Output the (x, y) coordinate of the center of the cell containing the given text.  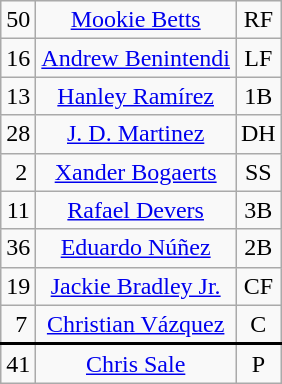
13 (18, 96)
Rafael Devers (136, 210)
41 (18, 364)
Andrew Benintendi (136, 58)
SS (259, 172)
50 (18, 20)
Chris Sale (136, 364)
1B (259, 96)
LF (259, 58)
Christian Vázquez (136, 324)
36 (18, 248)
RF (259, 20)
16 (18, 58)
DH (259, 134)
2 (18, 172)
28 (18, 134)
Mookie Betts (136, 20)
CF (259, 286)
Hanley Ramírez (136, 96)
7 (18, 324)
P (259, 364)
C (259, 324)
11 (18, 210)
Eduardo Núñez (136, 248)
Jackie Bradley Jr. (136, 286)
19 (18, 286)
2B (259, 248)
Xander Bogaerts (136, 172)
3B (259, 210)
J. D. Martinez (136, 134)
